For the text-containing cell, return its midpoint in (x, y) coordinate format. 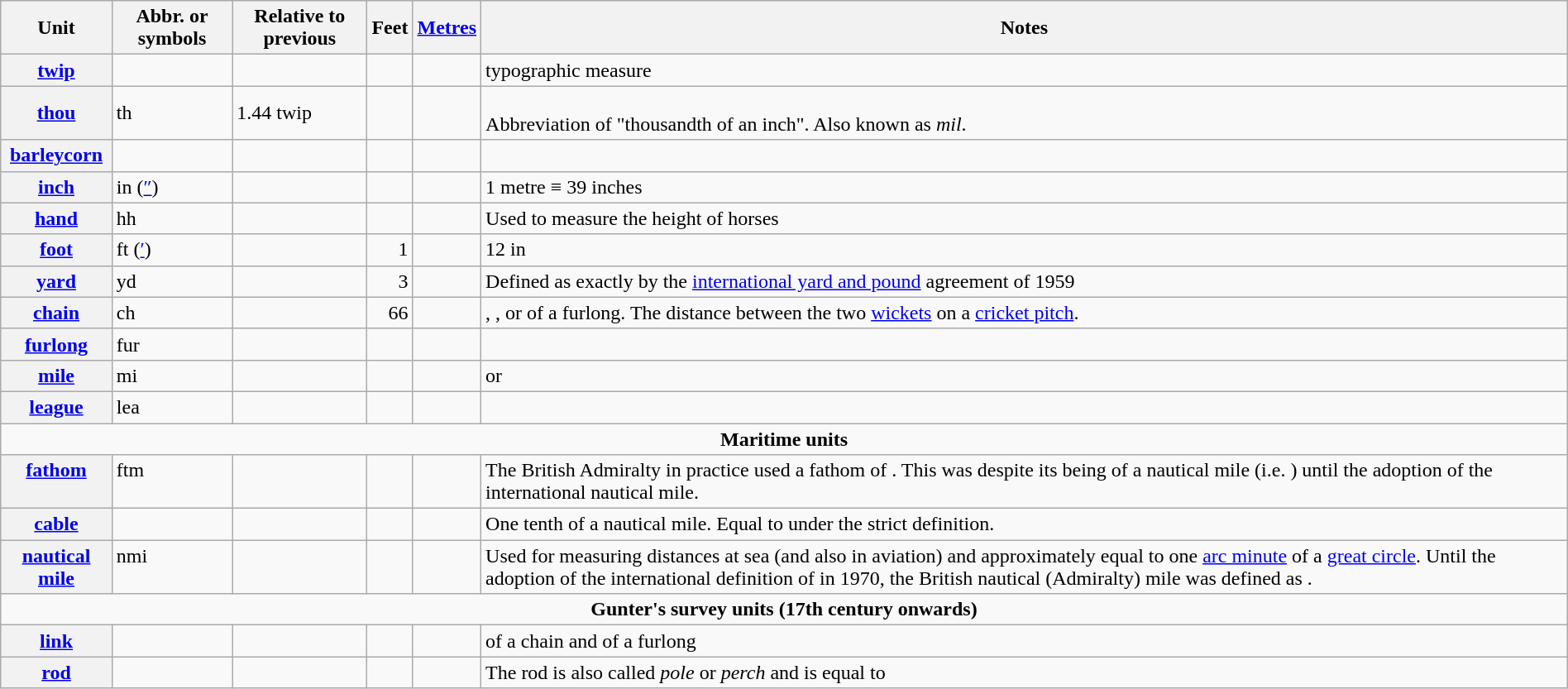
Maritime units (784, 439)
Abbr. or symbols (172, 28)
fur (172, 344)
Used to measure the height of horses (1025, 218)
yard (56, 281)
link (56, 641)
inch (56, 187)
ftm (172, 481)
mile (56, 376)
foot (56, 250)
lea (172, 407)
th (172, 112)
league (56, 407)
1.44 twip (299, 112)
Feet (390, 28)
Abbreviation of "thousandth of an inch". Also known as mil. (1025, 112)
chain (56, 313)
or (1025, 376)
ch (172, 313)
Relative to previous (299, 28)
of a chain and of a furlong (1025, 641)
Gunter's survey units (17th century onwards) (784, 610)
1 metre ≡ 39 inches (1025, 187)
nautical mile (56, 567)
typographic measure (1025, 70)
furlong (56, 344)
cable (56, 524)
One tenth of a nautical mile. Equal to under the strict definition. (1025, 524)
rod (56, 672)
hand (56, 218)
The rod is also called pole or perch and is equal to (1025, 672)
3 (390, 281)
ft (′) (172, 250)
mi (172, 376)
66 (390, 313)
twip (56, 70)
thou (56, 112)
Notes (1025, 28)
fathom (56, 481)
barleycorn (56, 156)
1 (390, 250)
, , or of a furlong. The distance between the two wickets on a cricket pitch. (1025, 313)
hh (172, 218)
Unit (56, 28)
12 in (1025, 250)
Metres (447, 28)
nmi (172, 567)
Defined as exactly by the international yard and pound agreement of 1959 (1025, 281)
yd (172, 281)
in (″) (172, 187)
